Identify which cell holds the provided text, then report its (x, y) central coordinate. 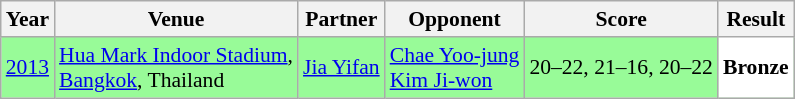
Hua Mark Indoor Stadium,Bangkok, Thailand (176, 68)
Partner (342, 19)
Score (621, 19)
Venue (176, 19)
20–22, 21–16, 20–22 (621, 68)
Jia Yifan (342, 68)
2013 (28, 68)
Result (756, 19)
Year (28, 19)
Opponent (455, 19)
Bronze (756, 68)
Chae Yoo-jung Kim Ji-won (455, 68)
